From the cell containing the given text, extract its center point as (x, y) coordinate. 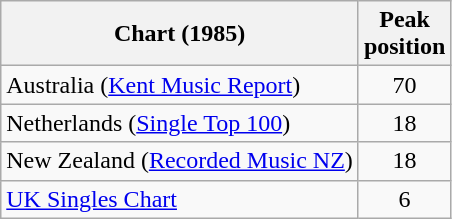
Australia (Kent Music Report) (180, 85)
Peakposition (404, 34)
6 (404, 199)
Chart (1985) (180, 34)
New Zealand (Recorded Music NZ) (180, 161)
UK Singles Chart (180, 199)
Netherlands (Single Top 100) (180, 123)
70 (404, 85)
